Pinpoint the cell where the given text exists, returning its (X, Y) midpoint coordinate. 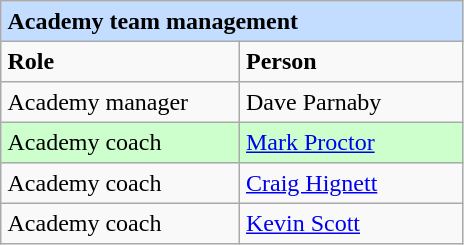
Person (351, 61)
Craig Hignett (351, 183)
Academy team management (232, 21)
Role (120, 61)
Kevin Scott (351, 223)
Mark Proctor (351, 142)
Dave Parnaby (351, 102)
Academy manager (120, 102)
